Locate the cell with the specified text and output its [X, Y] center coordinate. 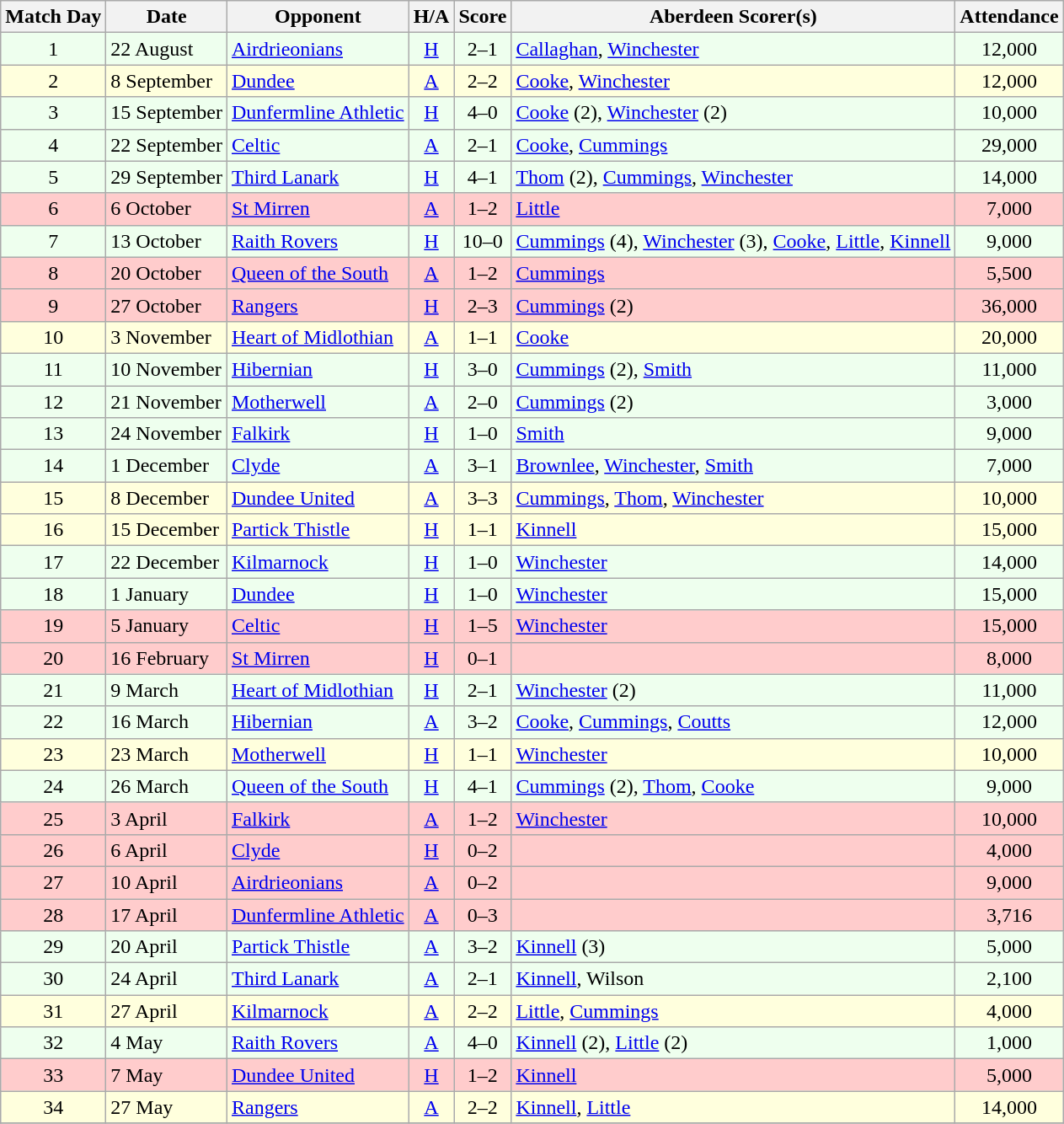
19 [54, 626]
10–0 [483, 241]
13 [54, 434]
30 [54, 979]
3 April [167, 818]
Cummings (2), Thom, Cooke [733, 786]
18 [54, 594]
22 September [167, 145]
5 [54, 177]
Opponent [318, 17]
Match Day [54, 17]
15 December [167, 530]
Aberdeen Scorer(s) [733, 17]
H/A [431, 17]
Cooke [733, 337]
14 [54, 466]
25 [54, 818]
8,000 [1009, 658]
24 November [167, 434]
2–0 [483, 402]
Smith [733, 434]
Little, Cummings [733, 1011]
20 April [167, 947]
4 [54, 145]
1 December [167, 466]
7 [54, 241]
27 October [167, 305]
27 April [167, 1011]
27 [54, 882]
Cooke, Winchester [733, 81]
8 December [167, 498]
16 March [167, 722]
5,500 [1009, 273]
Kinnell (2), Little (2) [733, 1043]
3 [54, 113]
22 [54, 722]
15 [54, 498]
11 [54, 369]
33 [54, 1075]
7 May [167, 1075]
20,000 [1009, 337]
Brownlee, Winchester, Smith [733, 466]
2–3 [483, 305]
9 [54, 305]
6 April [167, 850]
24 [54, 786]
Kinnell, Little [733, 1107]
23 [54, 754]
Kinnell, Wilson [733, 979]
22 December [167, 562]
16 [54, 530]
Little [733, 209]
Date [167, 17]
1,000 [1009, 1043]
21 [54, 690]
10 [54, 337]
2 [54, 81]
29,000 [1009, 145]
8 September [167, 81]
23 March [167, 754]
26 March [167, 786]
0–1 [483, 658]
Callaghan, Winchester [733, 49]
28 [54, 914]
9 March [167, 690]
26 [54, 850]
17 April [167, 914]
Attendance [1009, 17]
6 October [167, 209]
29 September [167, 177]
Cummings [733, 273]
6 [54, 209]
1–5 [483, 626]
10 April [167, 882]
13 October [167, 241]
24 April [167, 979]
0–3 [483, 914]
Cooke, Cummings, Coutts [733, 722]
31 [54, 1011]
8 [54, 273]
Cummings (4), Winchester (3), Cooke, Little, Kinnell [733, 241]
12 [54, 402]
17 [54, 562]
10 November [167, 369]
Cooke, Cummings [733, 145]
15 September [167, 113]
22 August [167, 49]
29 [54, 947]
27 May [167, 1107]
Thom (2), Cummings, Winchester [733, 177]
Score [483, 17]
20 October [167, 273]
Cooke (2), Winchester (2) [733, 113]
Cummings, Thom, Winchester [733, 498]
34 [54, 1107]
36,000 [1009, 305]
2,100 [1009, 979]
3–1 [483, 466]
Winchester (2) [733, 690]
3–3 [483, 498]
Cummings (2), Smith [733, 369]
1 [54, 49]
3 November [167, 337]
4 May [167, 1043]
16 February [167, 658]
3,000 [1009, 402]
20 [54, 658]
3–0 [483, 369]
Kinnell (3) [733, 947]
5 January [167, 626]
3,716 [1009, 914]
21 November [167, 402]
1 January [167, 594]
32 [54, 1043]
